Identify which cell holds the provided text, then report its [x, y] central coordinate. 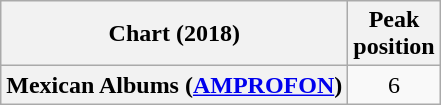
Chart (2018) [174, 34]
6 [394, 85]
Mexican Albums (AMPROFON) [174, 85]
Peak position [394, 34]
